Determine the (x, y) coordinate at the center of the cell enclosing the given text.  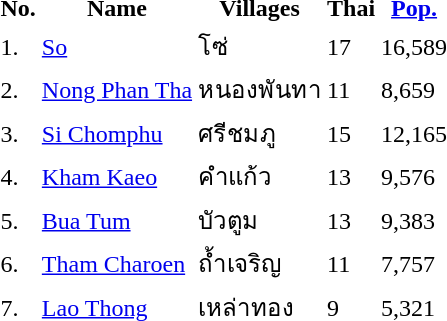
15 (352, 133)
โซ่ (260, 46)
คำแก้ว (260, 176)
Bua Tum (116, 220)
Tham Charoen (116, 264)
Kham Kaeo (116, 176)
บัวตูม (260, 220)
Si Chomphu (116, 133)
หนองพันทา (260, 90)
ศรีชมภู (260, 133)
So (116, 46)
17 (352, 46)
ถ้ำเจริญ (260, 264)
Nong Phan Tha (116, 90)
